Locate the cell with the specified text and output its (x, y) center coordinate. 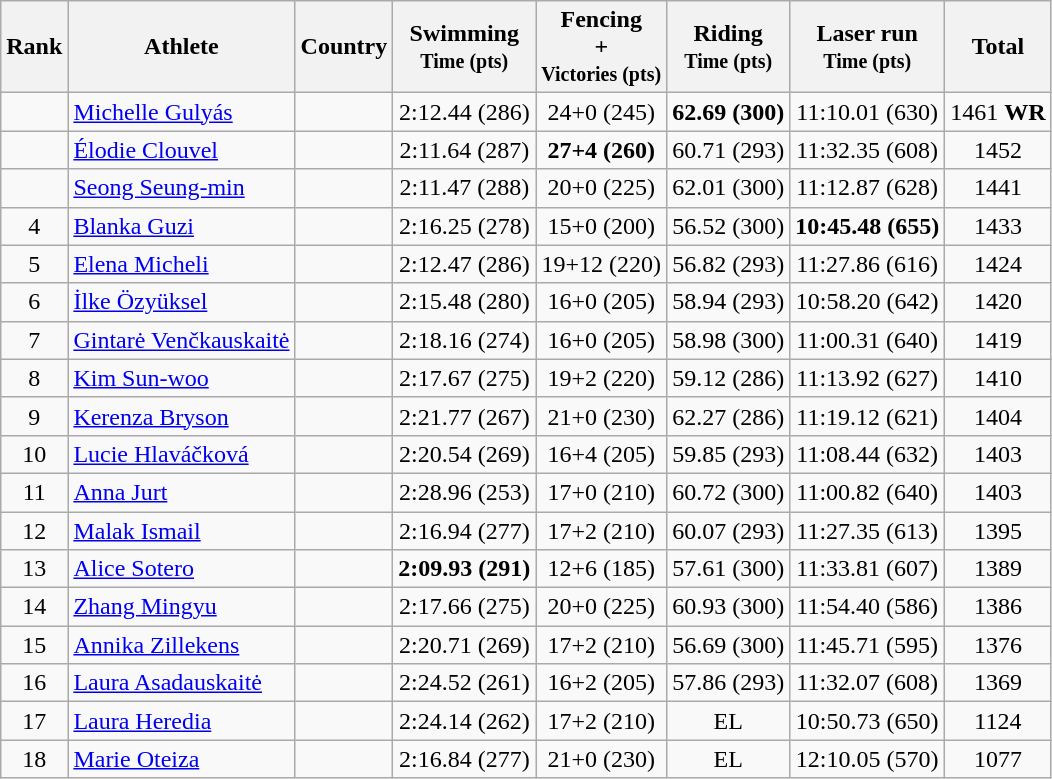
Laura Asadauskaitė (182, 683)
Zhang Mingyu (182, 607)
1420 (998, 302)
9 (34, 416)
59.85 (293) (728, 454)
56.52 (300) (728, 226)
1389 (998, 569)
11:45.71 (595) (868, 645)
11:13.92 (627) (868, 378)
7 (34, 340)
4 (34, 226)
16 (34, 683)
6 (34, 302)
60.71 (293) (728, 150)
2:16.84 (277) (464, 759)
11:27.86 (616) (868, 264)
Fencing+Victories (pts) (602, 47)
56.69 (300) (728, 645)
1386 (998, 607)
11:32.07 (608) (868, 683)
1395 (998, 531)
11:54.40 (586) (868, 607)
Seong Seung-min (182, 188)
Malak Ismail (182, 531)
1441 (998, 188)
Kim Sun-woo (182, 378)
5 (34, 264)
İlke Özyüksel (182, 302)
11:33.81 (607) (868, 569)
24+0 (245) (602, 112)
Athlete (182, 47)
10 (34, 454)
2:16.94 (277) (464, 531)
1452 (998, 150)
1369 (998, 683)
12+6 (185) (602, 569)
62.01 (300) (728, 188)
Élodie Clouvel (182, 150)
Blanka Guzi (182, 226)
Michelle Gulyás (182, 112)
1424 (998, 264)
2:20.71 (269) (464, 645)
2:24.14 (262) (464, 721)
19+2 (220) (602, 378)
1410 (998, 378)
10:50.73 (650) (868, 721)
2:15.48 (280) (464, 302)
10:45.48 (655) (868, 226)
2:12.47 (286) (464, 264)
12 (34, 531)
11:10.01 (630) (868, 112)
Country (344, 47)
Alice Sotero (182, 569)
Annika Zillekens (182, 645)
Rank (34, 47)
27+4 (260) (602, 150)
2:11.47 (288) (464, 188)
17 (34, 721)
19+12 (220) (602, 264)
Gintarė Venčkauskaitė (182, 340)
18 (34, 759)
2:12.44 (286) (464, 112)
11:19.12 (621) (868, 416)
58.94 (293) (728, 302)
62.69 (300) (728, 112)
14 (34, 607)
16+2 (205) (602, 683)
11:27.35 (613) (868, 531)
12:10.05 (570) (868, 759)
56.82 (293) (728, 264)
Anna Jurt (182, 492)
Elena Micheli (182, 264)
62.27 (286) (728, 416)
8 (34, 378)
11:32.35 (608) (868, 150)
11:08.44 (632) (868, 454)
1433 (998, 226)
1077 (998, 759)
13 (34, 569)
SwimmingTime (pts) (464, 47)
17+0 (210) (602, 492)
15+0 (200) (602, 226)
2:18.16 (274) (464, 340)
1419 (998, 340)
11:00.82 (640) (868, 492)
2:09.93 (291) (464, 569)
2:21.77 (267) (464, 416)
2:16.25 (278) (464, 226)
2:28.96 (253) (464, 492)
11 (34, 492)
1376 (998, 645)
58.98 (300) (728, 340)
Total (998, 47)
Laura Heredia (182, 721)
16+4 (205) (602, 454)
1124 (998, 721)
1404 (998, 416)
59.12 (286) (728, 378)
60.93 (300) (728, 607)
2:20.54 (269) (464, 454)
60.07 (293) (728, 531)
57.61 (300) (728, 569)
1461 WR (998, 112)
Marie Oteiza (182, 759)
Lucie Hlaváčková (182, 454)
2:11.64 (287) (464, 150)
15 (34, 645)
RidingTime (pts) (728, 47)
2:24.52 (261) (464, 683)
10:58.20 (642) (868, 302)
2:17.66 (275) (464, 607)
11:12.87 (628) (868, 188)
Kerenza Bryson (182, 416)
Laser runTime (pts) (868, 47)
11:00.31 (640) (868, 340)
2:17.67 (275) (464, 378)
60.72 (300) (728, 492)
57.86 (293) (728, 683)
